Output the [x, y] coordinate of the center of the cell containing the given text.  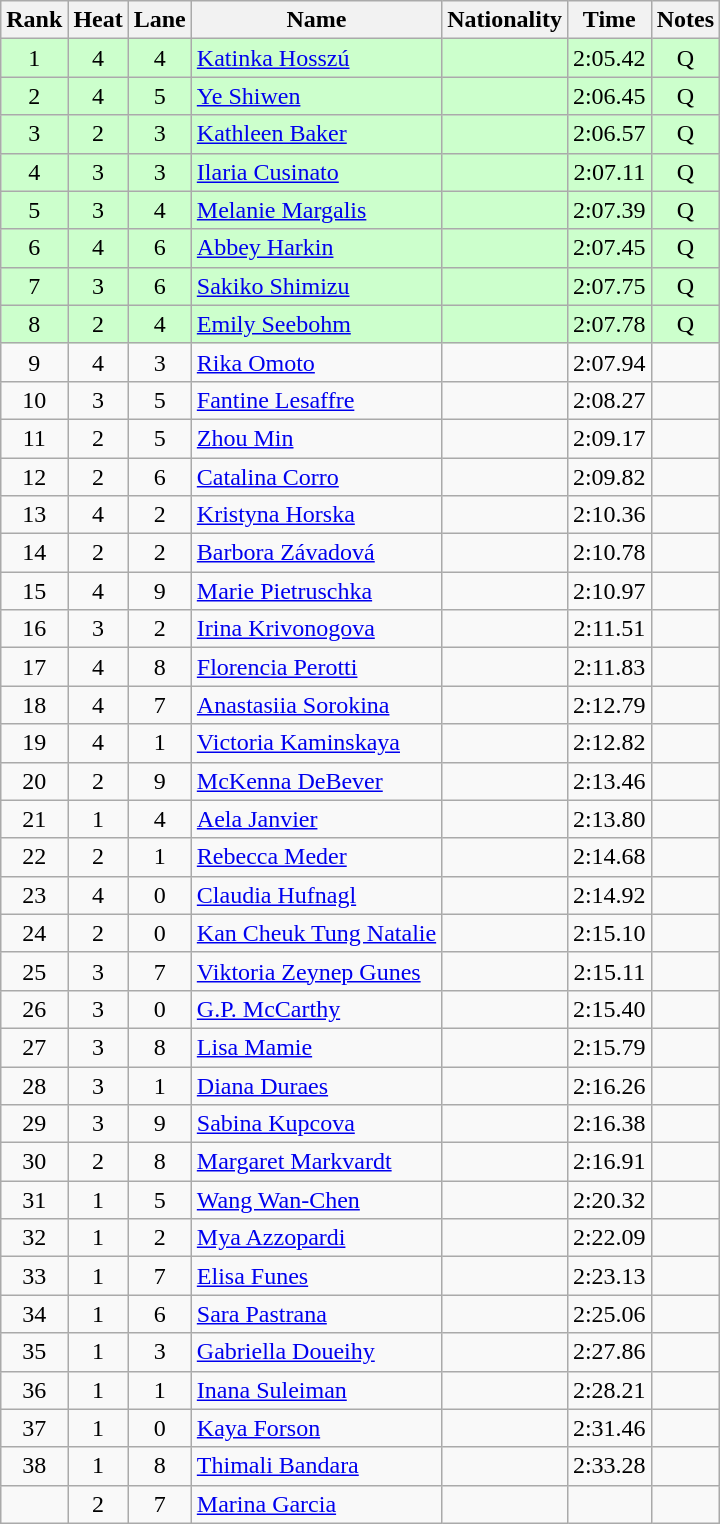
2:09.82 [609, 477]
Aela Janvier [316, 819]
Lisa Mamie [316, 1047]
2:16.91 [609, 1162]
12 [34, 477]
Florencia Perotti [316, 667]
Claudia Hufnagl [316, 895]
Marie Pietruschka [316, 591]
2:25.06 [609, 1314]
2:20.32 [609, 1200]
2:10.36 [609, 515]
Heat [98, 20]
2:09.17 [609, 438]
Sara Pastrana [316, 1314]
Kristyna Horska [316, 515]
McKenna DeBever [316, 781]
2:07.11 [609, 172]
34 [34, 1314]
Barbora Závadová [316, 553]
Diana Duraes [316, 1085]
Victoria Kaminskaya [316, 743]
13 [34, 515]
33 [34, 1276]
Margaret Markvardt [316, 1162]
Emily Seebohm [316, 324]
Elisa Funes [316, 1276]
2:12.82 [609, 743]
36 [34, 1390]
Anastasiia Sorokina [316, 705]
18 [34, 705]
2:14.92 [609, 895]
Notes [685, 20]
2:23.13 [609, 1276]
Name [316, 20]
22 [34, 857]
2:15.10 [609, 933]
2:15.79 [609, 1047]
26 [34, 1009]
2:07.75 [609, 286]
2:15.40 [609, 1009]
17 [34, 667]
Kan Cheuk Tung Natalie [316, 933]
Melanie Margalis [316, 210]
Irina Krivonogova [316, 629]
20 [34, 781]
2:06.57 [609, 134]
11 [34, 438]
2:16.26 [609, 1085]
Zhou Min [316, 438]
Lane [160, 20]
Gabriella Doueihy [316, 1352]
2:10.97 [609, 591]
Marina Garcia [316, 1504]
Inana Suleiman [316, 1390]
10 [34, 400]
Wang Wan-Chen [316, 1200]
2:08.27 [609, 400]
Rebecca Meder [316, 857]
Time [609, 20]
14 [34, 553]
Nationality [505, 20]
Fantine Lesaffre [316, 400]
29 [34, 1124]
2:11.51 [609, 629]
23 [34, 895]
16 [34, 629]
G.P. McCarthy [316, 1009]
37 [34, 1428]
2:22.09 [609, 1238]
Rank [34, 20]
Viktoria Zeynep Gunes [316, 971]
2:07.78 [609, 324]
2:14.68 [609, 857]
2:10.78 [609, 553]
Katinka Hosszú [316, 58]
28 [34, 1085]
15 [34, 591]
38 [34, 1466]
27 [34, 1047]
24 [34, 933]
35 [34, 1352]
2:07.94 [609, 362]
Kathleen Baker [316, 134]
Thimali Bandara [316, 1466]
19 [34, 743]
2:15.11 [609, 971]
Abbey Harkin [316, 248]
2:12.79 [609, 705]
Sakiko Shimizu [316, 286]
2:11.83 [609, 667]
32 [34, 1238]
Mya Azzopardi [316, 1238]
Rika Omoto [316, 362]
2:06.45 [609, 96]
Kaya Forson [316, 1428]
21 [34, 819]
2:07.39 [609, 210]
2:27.86 [609, 1352]
2:07.45 [609, 248]
31 [34, 1200]
2:16.38 [609, 1124]
Ye Shiwen [316, 96]
Catalina Corro [316, 477]
Ilaria Cusinato [316, 172]
Sabina Kupcova [316, 1124]
2:28.21 [609, 1390]
2:33.28 [609, 1466]
2:31.46 [609, 1428]
2:13.46 [609, 781]
2:05.42 [609, 58]
30 [34, 1162]
2:13.80 [609, 819]
25 [34, 971]
